Return [X, Y] of the center of cell containing provided text 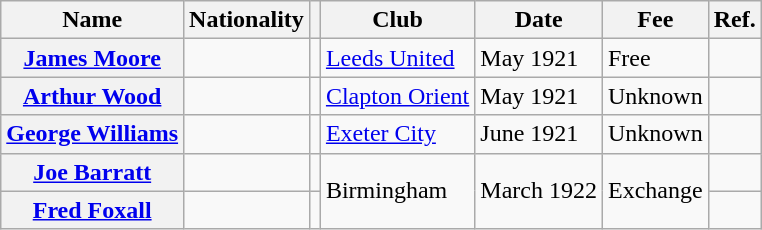
Exchange [655, 191]
Free [655, 58]
Date [539, 20]
Birmingham [397, 191]
Exeter City [397, 134]
Leeds United [397, 58]
Clapton Orient [397, 96]
March 1922 [539, 191]
Arthur Wood [92, 96]
James Moore [92, 58]
Club [397, 20]
June 1921 [539, 134]
Fred Foxall [92, 210]
Nationality [247, 20]
Name [92, 20]
George Williams [92, 134]
Joe Barratt [92, 172]
Fee [655, 20]
Ref. [734, 20]
